From the cell containing the given text, extract its center point as [X, Y] coordinate. 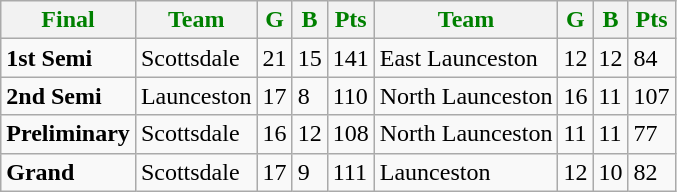
15 [310, 58]
Final [68, 20]
Preliminary [68, 134]
21 [274, 58]
1st Semi [68, 58]
10 [610, 172]
84 [652, 58]
107 [652, 96]
111 [350, 172]
108 [350, 134]
77 [652, 134]
9 [310, 172]
110 [350, 96]
141 [350, 58]
8 [310, 96]
82 [652, 172]
2nd Semi [68, 96]
East Launceston [466, 58]
Grand [68, 172]
